Scan for the cell matching the given text and deliver its [x, y] coordinate at center. 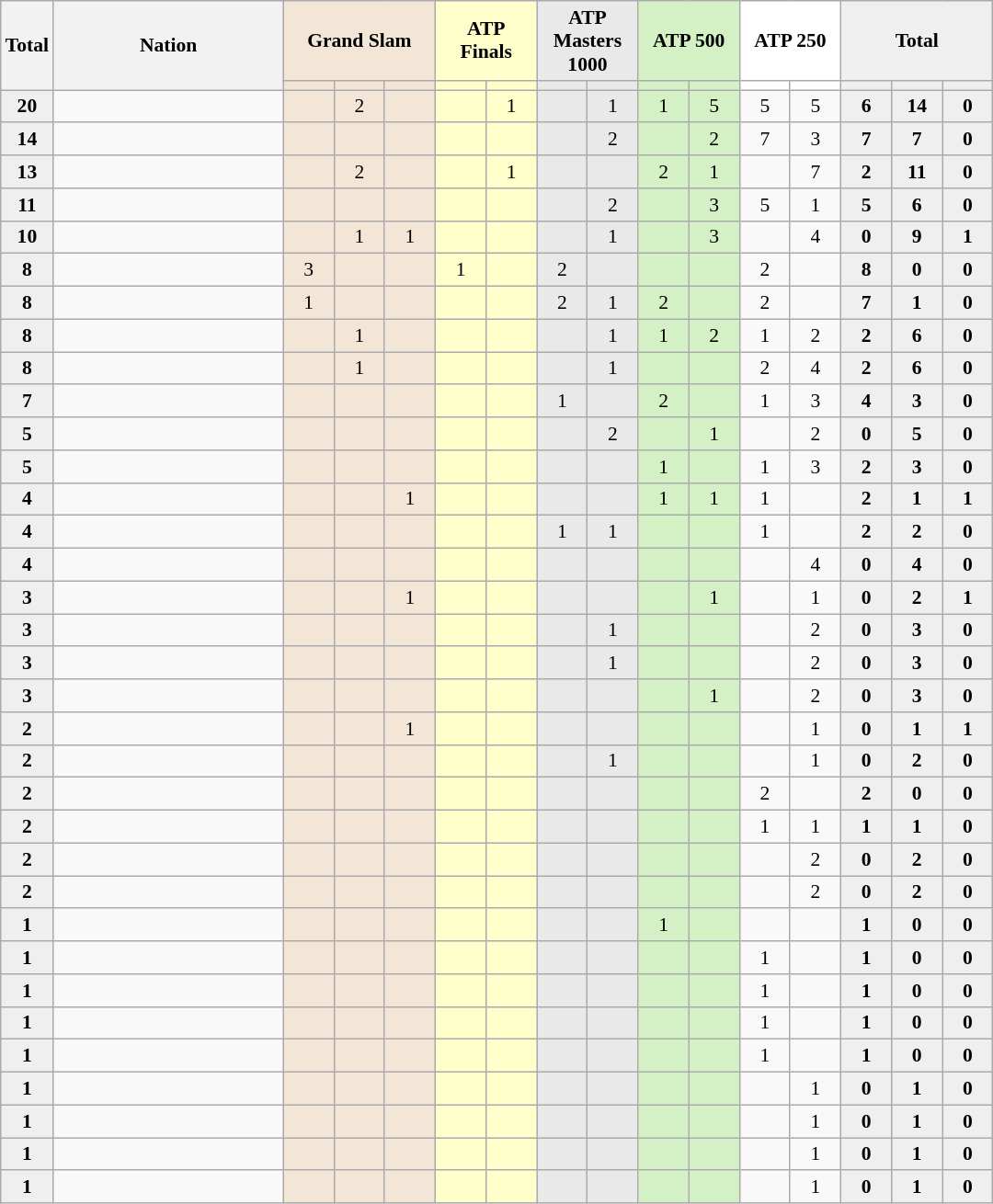
ATP Finals [486, 40]
ATP 500 [689, 40]
13 [28, 172]
10 [28, 237]
20 [28, 107]
ATP Masters 1000 [588, 40]
ATP 250 [790, 40]
Nation [168, 46]
Grand Slam [359, 40]
9 [918, 237]
